Return the (X, Y) coordinate for the center point of the cell that contains the specified text.  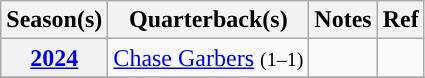
Notes (343, 20)
Chase Garbers (1–1) (208, 58)
Ref (400, 20)
2024 (54, 58)
Quarterback(s) (208, 20)
Season(s) (54, 20)
